Output the [x, y] coordinate of the center of the cell containing the given text.  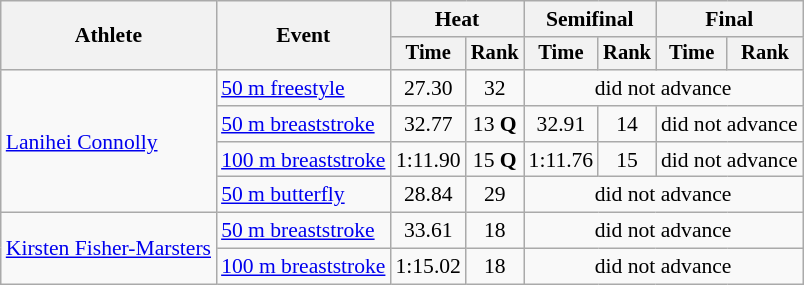
32.77 [428, 124]
Event [303, 36]
32.91 [562, 124]
28.84 [428, 195]
32 [495, 88]
1:11.90 [428, 160]
Heat [456, 19]
33.61 [428, 231]
29 [495, 195]
15 [627, 160]
14 [627, 124]
1:15.02 [428, 267]
Kirsten Fisher-Marsters [108, 248]
1:11.76 [562, 160]
Lanihei Connolly [108, 141]
50 m freestyle [303, 88]
Semifinal [590, 19]
50 m butterfly [303, 195]
13 Q [495, 124]
27.30 [428, 88]
Athlete [108, 36]
Final [730, 19]
15 Q [495, 160]
